For the text-containing cell, return its midpoint in (x, y) coordinate format. 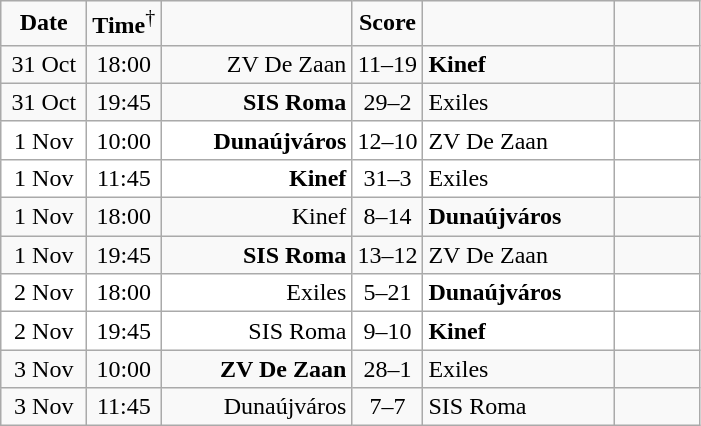
31–3 (388, 178)
7–7 (388, 407)
9–10 (388, 331)
12–10 (388, 140)
Date (44, 24)
13–12 (388, 255)
8–14 (388, 217)
28–1 (388, 369)
29–2 (388, 102)
Score (388, 24)
11–19 (388, 64)
5–21 (388, 293)
Time† (124, 24)
